Find where the given text appears and provide that cell's center as [X, Y] coordinate. 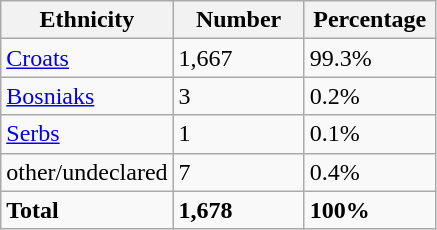
0.1% [370, 134]
99.3% [370, 58]
1 [238, 134]
0.2% [370, 96]
1,667 [238, 58]
Bosniaks [87, 96]
0.4% [370, 172]
1,678 [238, 210]
Ethnicity [87, 20]
Percentage [370, 20]
100% [370, 210]
7 [238, 172]
3 [238, 96]
Number [238, 20]
Total [87, 210]
Serbs [87, 134]
Croats [87, 58]
other/undeclared [87, 172]
